Output the [X, Y] coordinate of the center of the cell containing the given text.  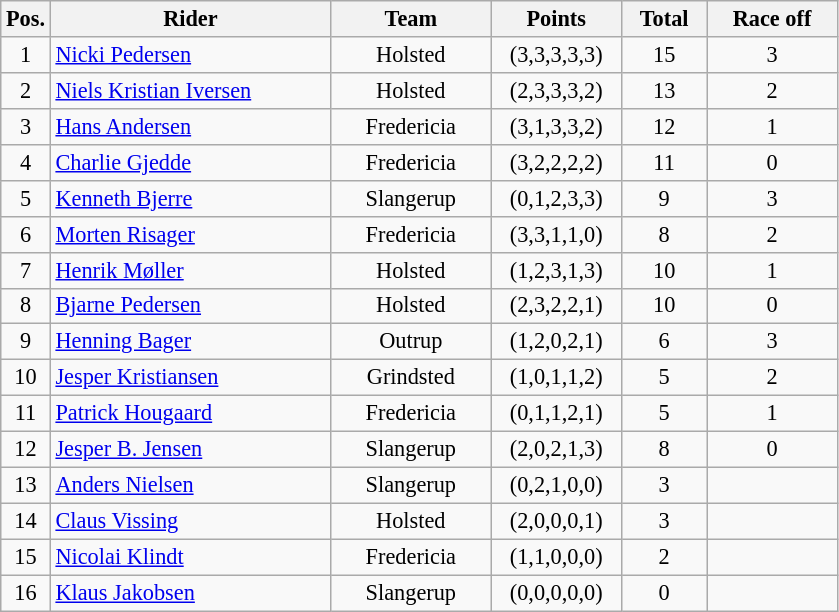
(3,3,3,3,3) [556, 55]
(1,0,1,1,2) [556, 378]
Outrup [411, 342]
(3,2,2,2,2) [556, 162]
(2,3,2,2,1) [556, 306]
Kenneth Bjerre [190, 198]
Charlie Gjedde [190, 162]
(2,3,3,3,2) [556, 90]
Anders Nielsen [190, 485]
Claus Vissing [190, 521]
Jesper Kristiansen [190, 378]
7 [26, 270]
Henning Bager [190, 342]
(0,0,0,0,0) [556, 593]
14 [26, 521]
(1,2,3,1,3) [556, 270]
Pos. [26, 19]
Morten Risager [190, 234]
(1,2,0,2,1) [556, 342]
(3,1,3,3,2) [556, 126]
(2,0,0,0,1) [556, 521]
Rider [190, 19]
Patrick Hougaard [190, 414]
Team [411, 19]
Henrik Møller [190, 270]
(3,3,1,1,0) [556, 234]
4 [26, 162]
16 [26, 593]
(0,2,1,0,0) [556, 485]
Race off [772, 19]
Bjarne Pedersen [190, 306]
Points [556, 19]
Hans Andersen [190, 126]
(0,1,1,2,1) [556, 414]
Nicki Pedersen [190, 55]
(1,1,0,0,0) [556, 557]
Nicolai Klindt [190, 557]
Grindsted [411, 378]
Niels Kristian Iversen [190, 90]
Total [664, 19]
Jesper B. Jensen [190, 450]
(2,0,2,1,3) [556, 450]
Klaus Jakobsen [190, 593]
(0,1,2,3,3) [556, 198]
